From the cell containing the given text, extract its center point as (X, Y) coordinate. 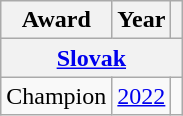
Slovak (92, 58)
Award (56, 20)
2022 (142, 96)
Champion (56, 96)
Year (142, 20)
